Return [x, y] of the center of cell containing provided text 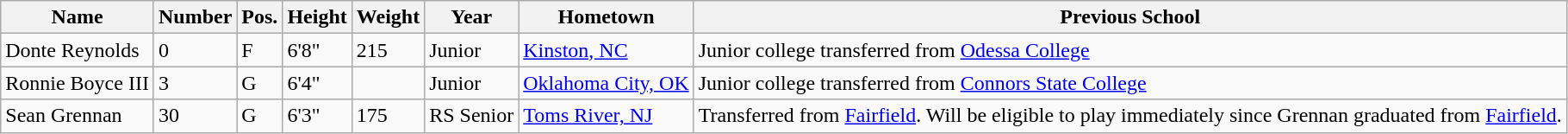
3 [195, 83]
Previous School [1130, 17]
Height [317, 17]
215 [388, 50]
6'4" [317, 83]
175 [388, 116]
0 [195, 50]
RS Senior [472, 116]
Ronnie Boyce III [78, 83]
Year [472, 17]
Toms River, NJ [607, 116]
Name [78, 17]
Junior college transferred from Connors State College [1130, 83]
Transferred from Fairfield. Will be eligible to play immediately since Grennan graduated from Fairfield. [1130, 116]
F [260, 50]
6'8" [317, 50]
6'3" [317, 116]
Sean Grennan [78, 116]
Junior college transferred from Odessa College [1130, 50]
Kinston, NC [607, 50]
30 [195, 116]
Donte Reynolds [78, 50]
Weight [388, 17]
Hometown [607, 17]
Pos. [260, 17]
Number [195, 17]
Oklahoma City, OK [607, 83]
